For the text-containing cell, return its midpoint in (X, Y) coordinate format. 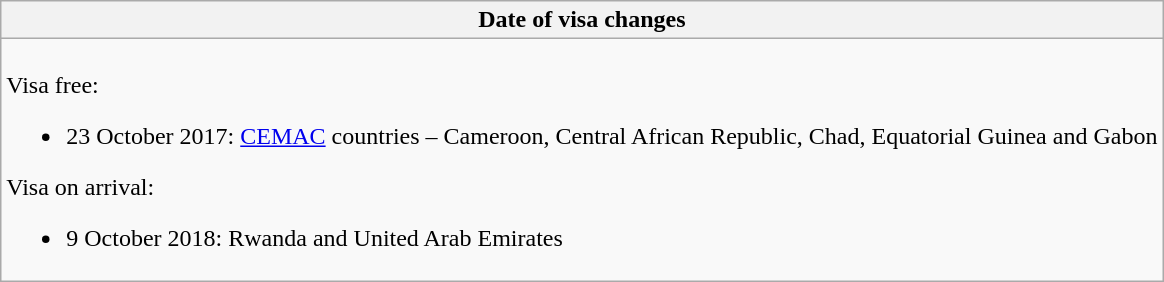
Date of visa changes (582, 20)
